Determine the [X, Y] coordinate at the center of the cell enclosing the given text.  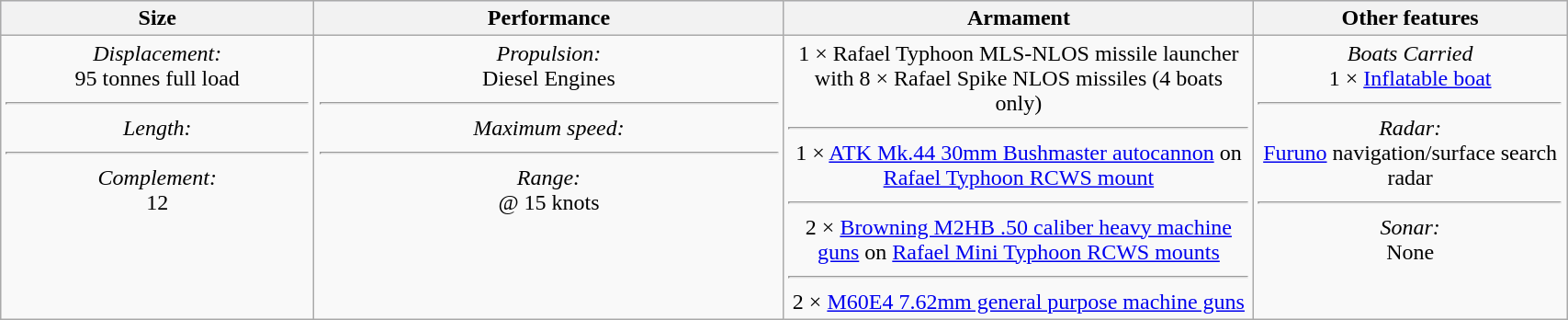
Propulsion:Diesel Engines Maximum speed: Range: @ 15 knots [549, 177]
Other features [1411, 18]
Armament [1018, 18]
Boats Carried1 × Inflatable boatRadar:Furuno navigation/surface search radarSonar:None [1411, 177]
Performance [549, 18]
Size [158, 18]
Displacement:95 tonnes full load Length: Complement:12 [158, 177]
